Search for the cell housing the specified text and yield its (x, y) center coordinate. 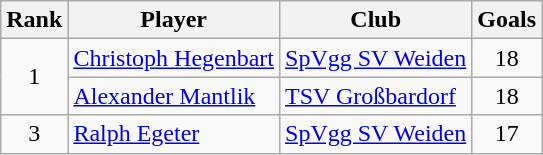
TSV Großbardorf (376, 96)
Christoph Hegenbart (174, 58)
3 (34, 134)
1 (34, 77)
17 (507, 134)
Rank (34, 20)
Club (376, 20)
Alexander Mantlik (174, 96)
Goals (507, 20)
Player (174, 20)
Ralph Egeter (174, 134)
